Extract the (X, Y) coordinate from the center of the cell holding the provided text.  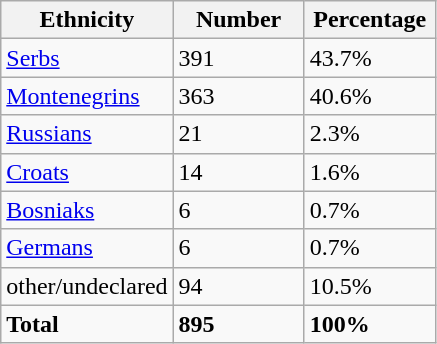
Percentage (370, 20)
2.3% (370, 134)
10.5% (370, 286)
Serbs (87, 58)
Germans (87, 248)
21 (238, 134)
Bosniaks (87, 210)
Total (87, 324)
895 (238, 324)
Croats (87, 172)
other/undeclared (87, 286)
Ethnicity (87, 20)
Russians (87, 134)
40.6% (370, 96)
1.6% (370, 172)
94 (238, 286)
363 (238, 96)
Montenegrins (87, 96)
Number (238, 20)
391 (238, 58)
43.7% (370, 58)
14 (238, 172)
100% (370, 324)
